Detect which cell encompasses the target text, then output its [x, y] center coordinate. 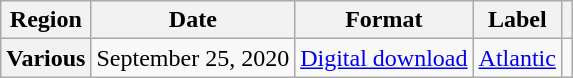
Label [517, 20]
Format [384, 20]
Region [46, 20]
September 25, 2020 [193, 58]
Atlantic [517, 58]
Various [46, 58]
Digital download [384, 58]
Date [193, 20]
